Find where the given text appears and provide that cell's center as (X, Y) coordinate. 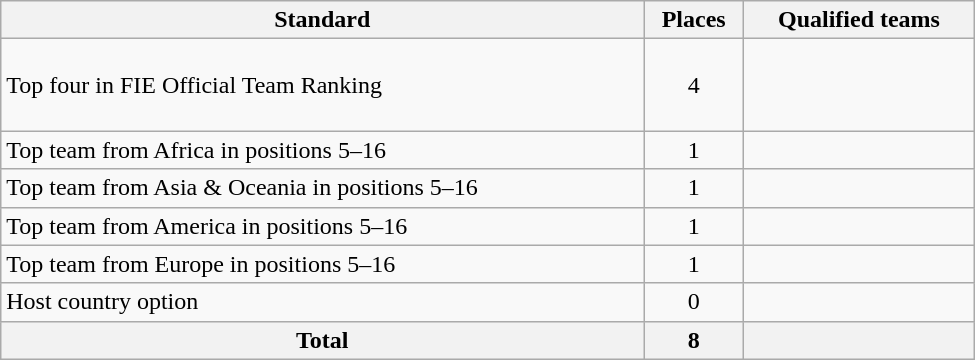
8 (694, 340)
4 (694, 85)
Host country option (322, 302)
Qualified teams (860, 20)
Places (694, 20)
Top team from Africa in positions 5–16 (322, 150)
Top team from Europe in positions 5–16 (322, 264)
Top four in FIE Official Team Ranking (322, 85)
0 (694, 302)
Standard (322, 20)
Top team from Asia & Oceania in positions 5–16 (322, 188)
Top team from America in positions 5–16 (322, 226)
Total (322, 340)
